Provide the (x, y) coordinate of the cell's center where the given text is located.  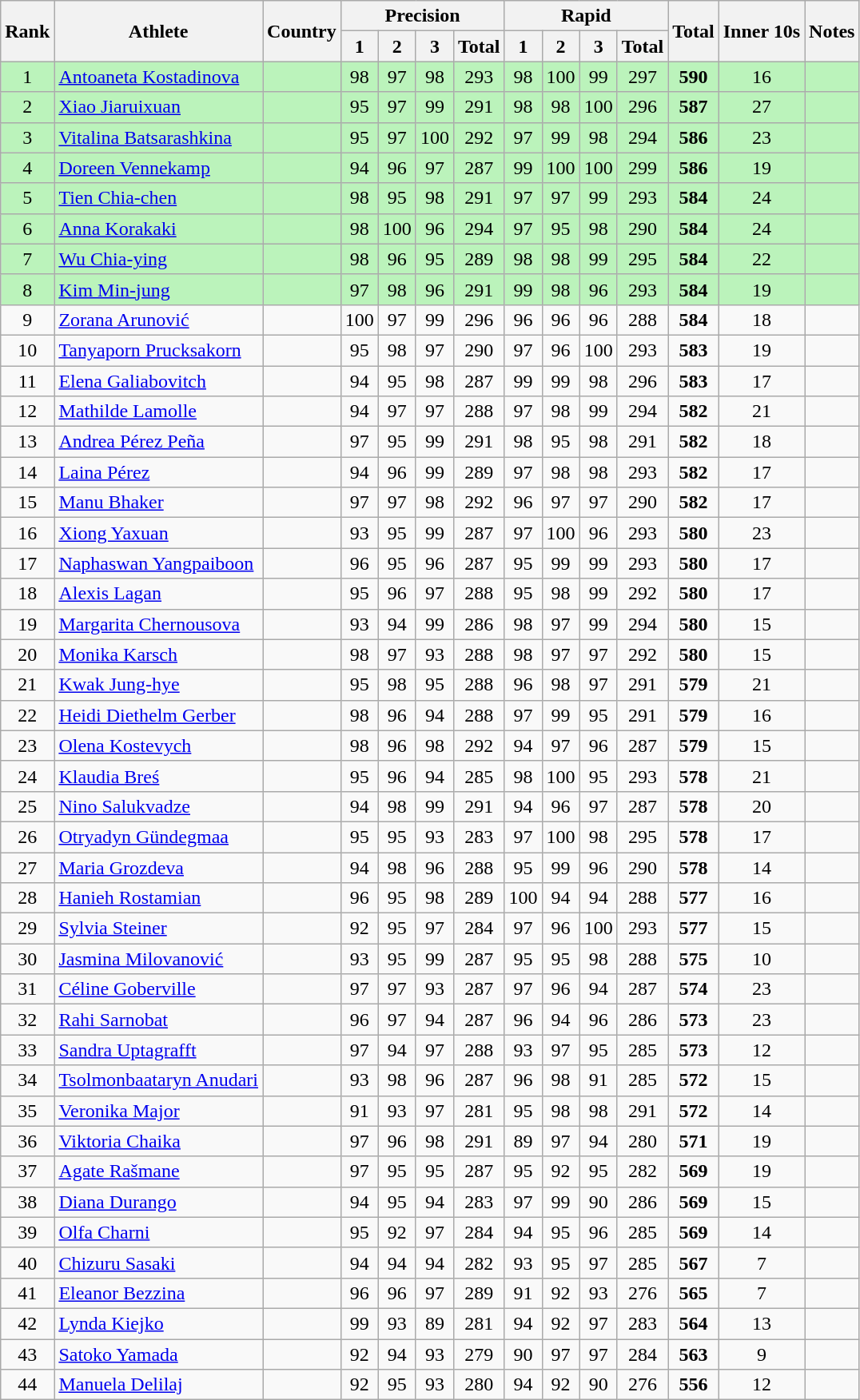
Kim Min-jung (158, 289)
41 (27, 1293)
39 (27, 1232)
30 (27, 959)
Inner 10s (761, 31)
Agate Rašmane (158, 1171)
574 (694, 989)
43 (27, 1354)
33 (27, 1050)
Rapid (587, 16)
34 (27, 1080)
35 (27, 1111)
Manuela Delilaj (158, 1385)
Rank (27, 31)
571 (694, 1141)
Country (302, 31)
Elena Galiabovitch (158, 381)
Kwak Jung-hye (158, 685)
Andrea Pérez Peña (158, 442)
575 (694, 959)
6 (27, 229)
Monika Karsch (158, 654)
Jasmina Milovanović (158, 959)
Manu Bhaker (158, 503)
Tanyaporn Prucksakorn (158, 350)
Satoko Yamada (158, 1354)
40 (27, 1263)
Vitalina Batsarashkina (158, 137)
Naphaswan Yangpaiboon (158, 563)
Xiao Jiaruixuan (158, 107)
Margarita Chernousova (158, 624)
Sylvia Steiner (158, 929)
Diana Durango (158, 1202)
25 (27, 806)
Maria Grozdeva (158, 867)
Notes (832, 31)
563 (694, 1354)
Alexis Lagan (158, 594)
Veronika Major (158, 1111)
Xiong Yaxuan (158, 533)
Sandra Uptagrafft (158, 1050)
Antoaneta Kostadinova (158, 77)
36 (27, 1141)
567 (694, 1263)
5 (27, 198)
297 (643, 77)
Viktoria Chaika (158, 1141)
Laina Pérez (158, 472)
42 (27, 1323)
279 (479, 1354)
4 (27, 168)
Olena Kostevych (158, 746)
Hanieh Rostamian (158, 898)
299 (643, 168)
Tien Chia-chen (158, 198)
Heidi Diethelm Gerber (158, 715)
564 (694, 1323)
565 (694, 1293)
587 (694, 107)
11 (27, 381)
Céline Goberville (158, 989)
Chizuru Sasaki (158, 1263)
Tsolmonbaataryn Anudari (158, 1080)
31 (27, 989)
Anna Korakaki (158, 229)
Wu Chia-ying (158, 259)
Otryadyn Gündegmaa (158, 837)
29 (27, 929)
Rahi Sarnobat (158, 1020)
Olfa Charni (158, 1232)
Eleanor Bezzina (158, 1293)
556 (694, 1385)
Zorana Arunović (158, 320)
37 (27, 1171)
28 (27, 898)
Athlete (158, 31)
38 (27, 1202)
590 (694, 77)
8 (27, 289)
Precision (422, 16)
44 (27, 1385)
26 (27, 837)
Doreen Vennekamp (158, 168)
Nino Salukvadze (158, 806)
Mathilde Lamolle (158, 412)
32 (27, 1020)
Lynda Kiejko (158, 1323)
Klaudia Breś (158, 776)
